For the text-containing cell, return its midpoint in (x, y) coordinate format. 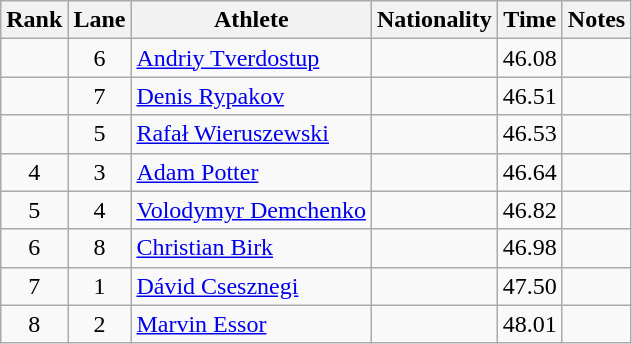
46.82 (530, 210)
1 (100, 286)
Volodymyr Demchenko (252, 210)
48.01 (530, 324)
46.64 (530, 172)
Christian Birk (252, 248)
46.51 (530, 96)
Adam Potter (252, 172)
47.50 (530, 286)
Lane (100, 20)
46.08 (530, 58)
Notes (596, 20)
Rank (34, 20)
Andriy Tverdostup (252, 58)
Denis Rypakov (252, 96)
Dávid Csesznegi (252, 286)
Rafał Wieruszewski (252, 134)
3 (100, 172)
2 (100, 324)
46.53 (530, 134)
Nationality (435, 20)
Time (530, 20)
46.98 (530, 248)
Marvin Essor (252, 324)
Athlete (252, 20)
